Capture the cell that displays the provided text and extract its (x, y) central coordinate. 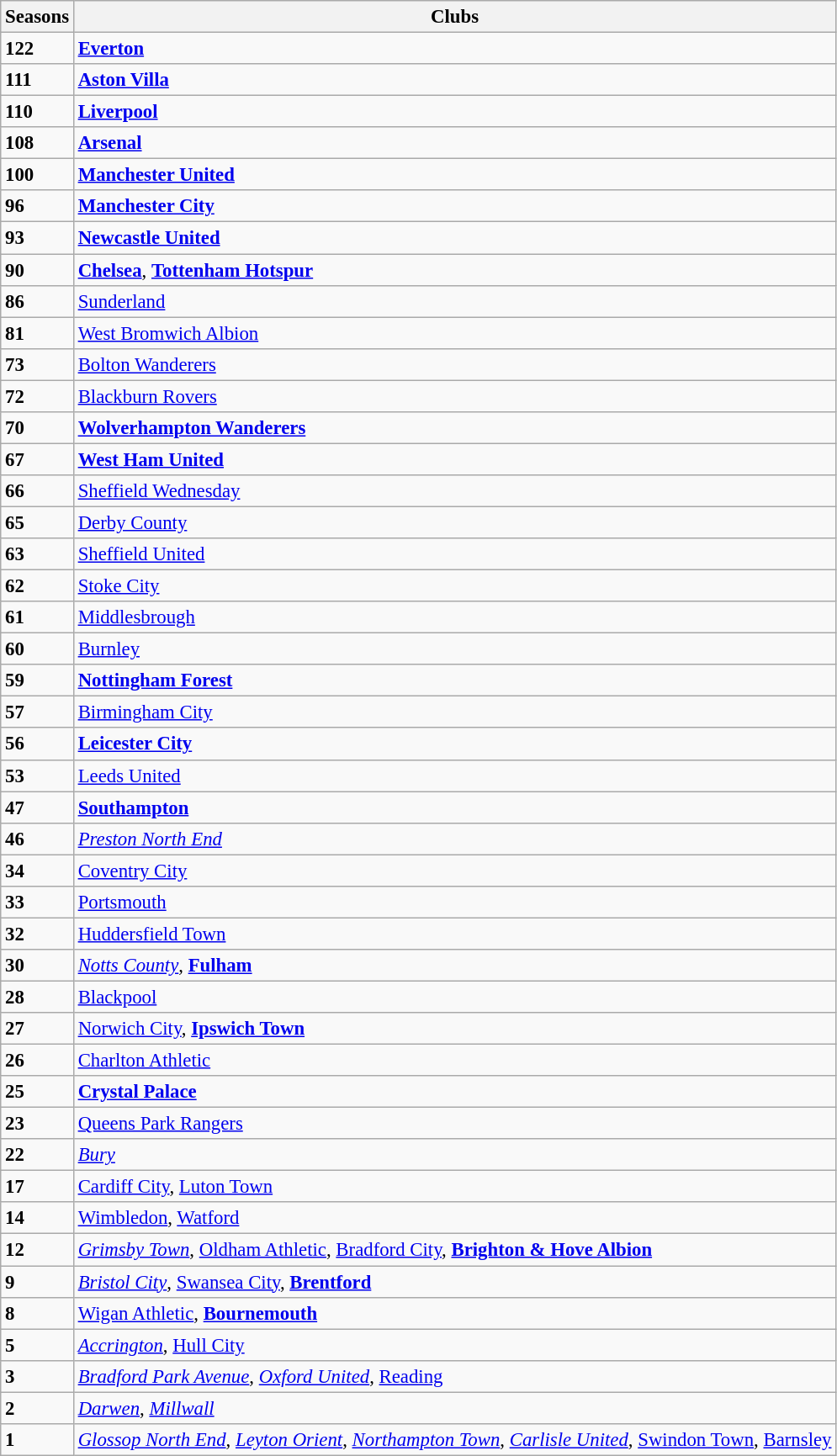
33 (37, 903)
Derby County (454, 522)
2 (37, 1408)
Darwen, Millwall (454, 1408)
Middlesbrough (454, 617)
27 (37, 1029)
Accrington, Hull City (454, 1345)
100 (37, 175)
86 (37, 301)
3 (37, 1376)
111 (37, 80)
23 (37, 1124)
West Bromwich Albion (454, 333)
Chelsea, Tottenham Hotspur (454, 270)
Sheffield Wednesday (454, 491)
Notts County, Fulham (454, 966)
Birmingham City (454, 712)
Stoke City (454, 586)
8 (37, 1313)
Cardiff City, Luton Town (454, 1187)
73 (37, 364)
Leeds United (454, 776)
28 (37, 997)
Seasons (37, 17)
Wimbledon, Watford (454, 1219)
5 (37, 1345)
65 (37, 522)
Arsenal (454, 143)
Queens Park Rangers (454, 1124)
72 (37, 396)
34 (37, 871)
Grimsby Town, Oldham Athletic, Bradford City, Brighton & Hove Albion (454, 1250)
122 (37, 49)
Sheffield United (454, 554)
12 (37, 1250)
Portsmouth (454, 903)
1 (37, 1440)
Bury (454, 1155)
Wigan Athletic, Bournemouth (454, 1313)
70 (37, 428)
63 (37, 554)
62 (37, 586)
Bristol City, Swansea City, Brentford (454, 1282)
110 (37, 112)
57 (37, 712)
Sunderland (454, 301)
Blackpool (454, 997)
Southampton (454, 807)
Newcastle United (454, 238)
Bolton Wanderers (454, 364)
9 (37, 1282)
Glossop North End, Leyton Orient, Northampton Town, Carlisle United, Swindon Town, Barnsley (454, 1440)
59 (37, 680)
47 (37, 807)
67 (37, 459)
32 (37, 934)
Manchester United (454, 175)
Burnley (454, 649)
Manchester City (454, 206)
46 (37, 839)
Charlton Athletic (454, 1061)
60 (37, 649)
Everton (454, 49)
Huddersfield Town (454, 934)
26 (37, 1061)
17 (37, 1187)
Bradford Park Avenue, Oxford United, Reading (454, 1376)
93 (37, 238)
Blackburn Rovers (454, 396)
22 (37, 1155)
108 (37, 143)
14 (37, 1219)
West Ham United (454, 459)
Coventry City (454, 871)
Nottingham Forest (454, 680)
Aston Villa (454, 80)
30 (37, 966)
Leicester City (454, 744)
Norwich City, Ipswich Town (454, 1029)
Clubs (454, 17)
66 (37, 491)
90 (37, 270)
Wolverhampton Wanderers (454, 428)
25 (37, 1092)
81 (37, 333)
56 (37, 744)
Liverpool (454, 112)
96 (37, 206)
Preston North End (454, 839)
61 (37, 617)
53 (37, 776)
Crystal Palace (454, 1092)
